Extract the (X, Y) coordinate from the center of the cell holding the provided text.  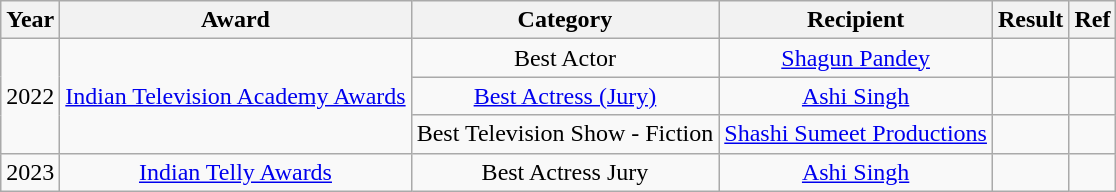
Best Television Show - Fiction (565, 134)
Year (30, 20)
Ref (1092, 20)
Best Actress Jury (565, 172)
Shagun Pandey (856, 58)
Result (1030, 20)
Category (565, 20)
2022 (30, 96)
Recipient (856, 20)
Best Actress (Jury) (565, 96)
Best Actor (565, 58)
Shashi Sumeet Productions (856, 134)
Indian Telly Awards (236, 172)
2023 (30, 172)
Indian Television Academy Awards (236, 96)
Award (236, 20)
